Capture the cell that displays the provided text and extract its [x, y] central coordinate. 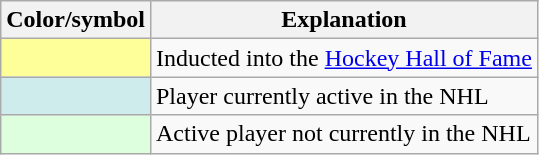
Player currently active in the NHL [344, 96]
Active player not currently in the NHL [344, 134]
Inducted into the Hockey Hall of Fame [344, 58]
Explanation [344, 20]
Color/symbol [76, 20]
